Extract the (x, y) coordinate from the center of the cell holding the provided text.  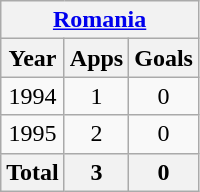
1994 (33, 96)
1 (96, 96)
Total (33, 172)
1995 (33, 134)
Goals (164, 58)
Year (33, 58)
3 (96, 172)
Apps (96, 58)
2 (96, 134)
Romania (100, 20)
